Find where the given text appears and provide that cell's center as (X, Y) coordinate. 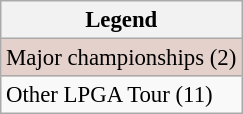
Legend (122, 20)
Major championships (2) (122, 58)
Other LPGA Tour (11) (122, 95)
